Search for the cell housing the specified text and yield its [x, y] center coordinate. 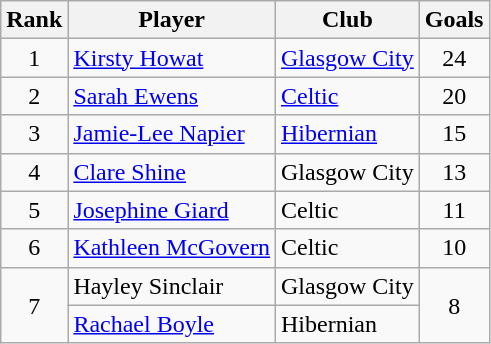
Player [172, 20]
6 [34, 248]
7 [34, 305]
Clare Shine [172, 172]
Jamie-Lee Napier [172, 134]
10 [454, 248]
Rachael Boyle [172, 324]
Kathleen McGovern [172, 248]
15 [454, 134]
Kirsty Howat [172, 58]
Goals [454, 20]
5 [34, 210]
1 [34, 58]
Sarah Ewens [172, 96]
Josephine Giard [172, 210]
8 [454, 305]
Club [348, 20]
20 [454, 96]
11 [454, 210]
13 [454, 172]
2 [34, 96]
Hayley Sinclair [172, 286]
24 [454, 58]
3 [34, 134]
Rank [34, 20]
4 [34, 172]
